For the text-containing cell, return its midpoint in (X, Y) coordinate format. 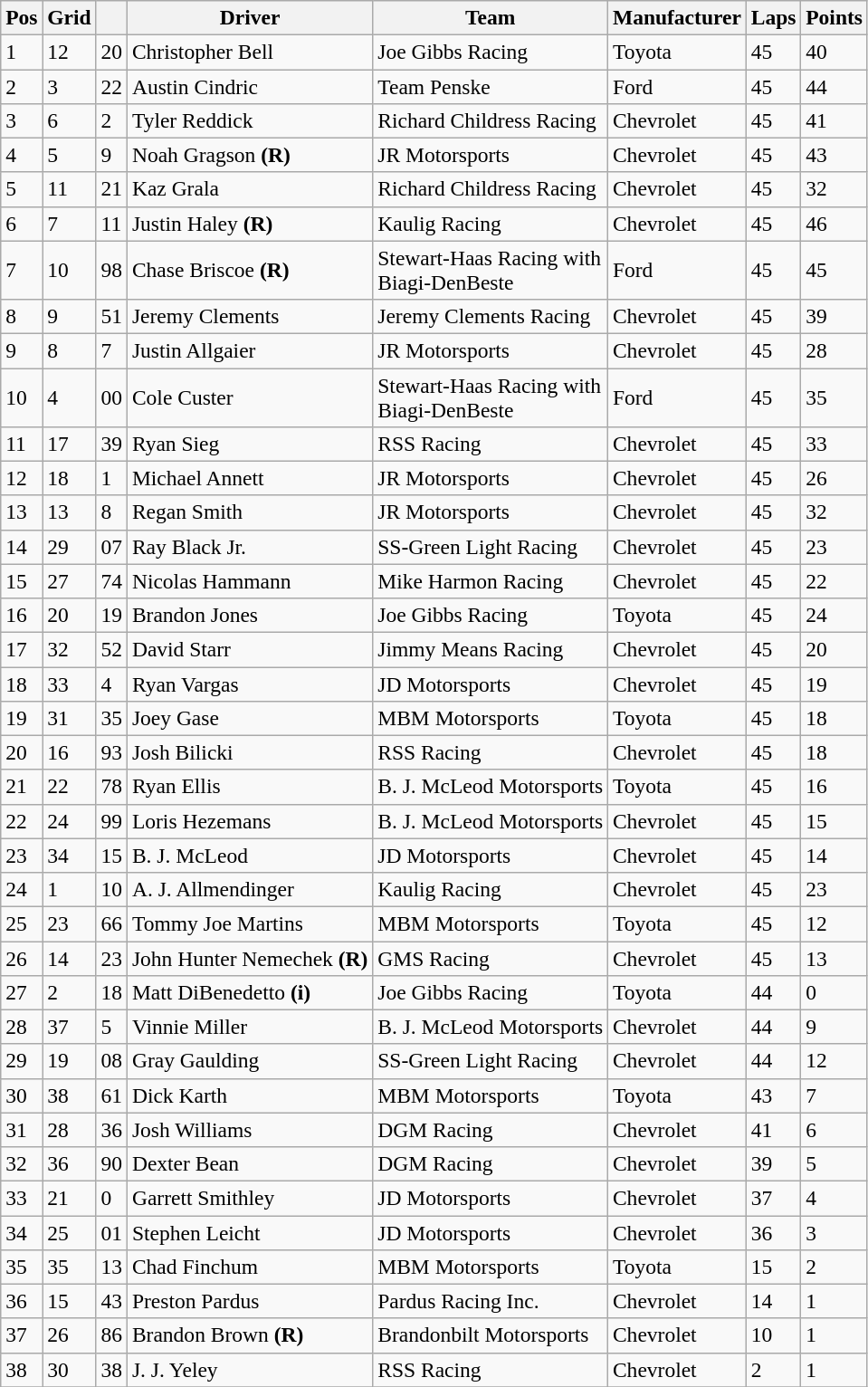
01 (111, 1232)
78 (111, 787)
Pardus Racing Inc. (491, 1301)
Tyler Reddick (250, 120)
Justin Allgaier (250, 350)
Jimmy Means Racing (491, 649)
Team Penske (491, 86)
90 (111, 1163)
66 (111, 923)
07 (111, 547)
Garrett Smithley (250, 1198)
Pos (22, 17)
Justin Haley (R) (250, 224)
Ryan Vargas (250, 684)
Kaz Grala (250, 189)
98 (111, 270)
46 (835, 224)
08 (111, 1061)
93 (111, 752)
Ryan Ellis (250, 787)
Josh Williams (250, 1130)
Manufacturer (677, 17)
Tommy Joe Martins (250, 923)
Regan Smith (250, 512)
Brandon Jones (250, 615)
86 (111, 1335)
GMS Racing (491, 958)
Vinnie Miller (250, 1027)
Chase Briscoe (R) (250, 270)
99 (111, 821)
J. J. Yeley (250, 1370)
Jeremy Clements Racing (491, 316)
51 (111, 316)
74 (111, 581)
Noah Gragson (R) (250, 155)
Loris Hezemans (250, 821)
Brandonbilt Motorsports (491, 1335)
Ryan Sieg (250, 444)
Ray Black Jr. (250, 547)
Chad Finchum (250, 1267)
Michael Annett (250, 478)
Matt DiBenedetto (i) (250, 992)
Laps (773, 17)
Driver (250, 17)
Mike Harmon Racing (491, 581)
Joey Gase (250, 718)
Austin Cindric (250, 86)
Preston Pardus (250, 1301)
B. J. McLeod (250, 856)
Grid (69, 17)
Nicolas Hammann (250, 581)
Dick Karth (250, 1095)
A. J. Allmendinger (250, 889)
Josh Bilicki (250, 752)
Jeremy Clements (250, 316)
Cole Custer (250, 397)
61 (111, 1095)
40 (835, 52)
52 (111, 649)
David Starr (250, 649)
Gray Gaulding (250, 1061)
00 (111, 397)
Points (835, 17)
Stephen Leicht (250, 1232)
Brandon Brown (R) (250, 1335)
John Hunter Nemechek (R) (250, 958)
Team (491, 17)
Dexter Bean (250, 1163)
Christopher Bell (250, 52)
